Extract the [x, y] coordinate from the center of the cell holding the provided text.  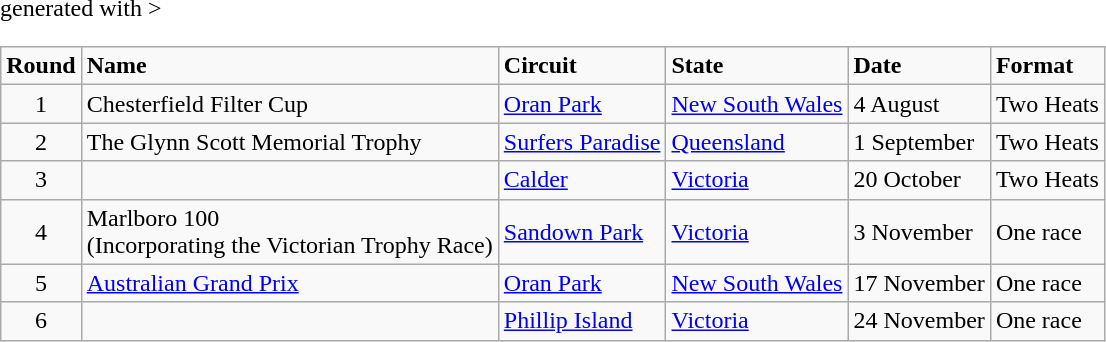
State [757, 66]
3 November [919, 232]
Marlboro 100 (Incorporating the Victorian Trophy Race) [290, 232]
1 September [919, 142]
4 [41, 232]
17 November [919, 283]
Chesterfield Filter Cup [290, 104]
2 [41, 142]
24 November [919, 321]
Calder [582, 180]
Surfers Paradise [582, 142]
Phillip Island [582, 321]
Australian Grand Prix [290, 283]
The Glynn Scott Memorial Trophy [290, 142]
1 [41, 104]
4 August [919, 104]
6 [41, 321]
20 October [919, 180]
Sandown Park [582, 232]
Format [1047, 66]
Name [290, 66]
5 [41, 283]
Date [919, 66]
3 [41, 180]
Queensland [757, 142]
Round [41, 66]
Circuit [582, 66]
